Determine the [x, y] coordinate at the center of the cell enclosing the given text.  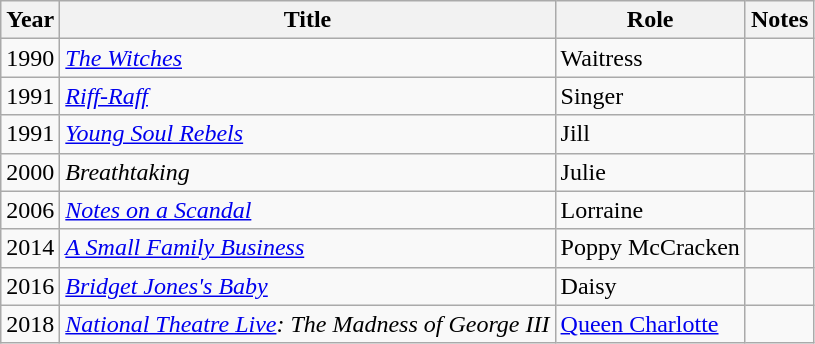
The Witches [308, 58]
Lorraine [650, 210]
Poppy McCracken [650, 248]
Queen Charlotte [650, 324]
1990 [30, 58]
2000 [30, 172]
Year [30, 20]
Notes [779, 20]
2018 [30, 324]
2016 [30, 286]
Waitress [650, 58]
Bridget Jones's Baby [308, 286]
Young Soul Rebels [308, 134]
Notes on a Scandal [308, 210]
Julie [650, 172]
Title [308, 20]
Role [650, 20]
Riff-Raff [308, 96]
Singer [650, 96]
2014 [30, 248]
National Theatre Live: The Madness of George III [308, 324]
2006 [30, 210]
Breathtaking [308, 172]
A Small Family Business [308, 248]
Daisy [650, 286]
Jill [650, 134]
